Find where the given text appears and provide that cell's center as [X, Y] coordinate. 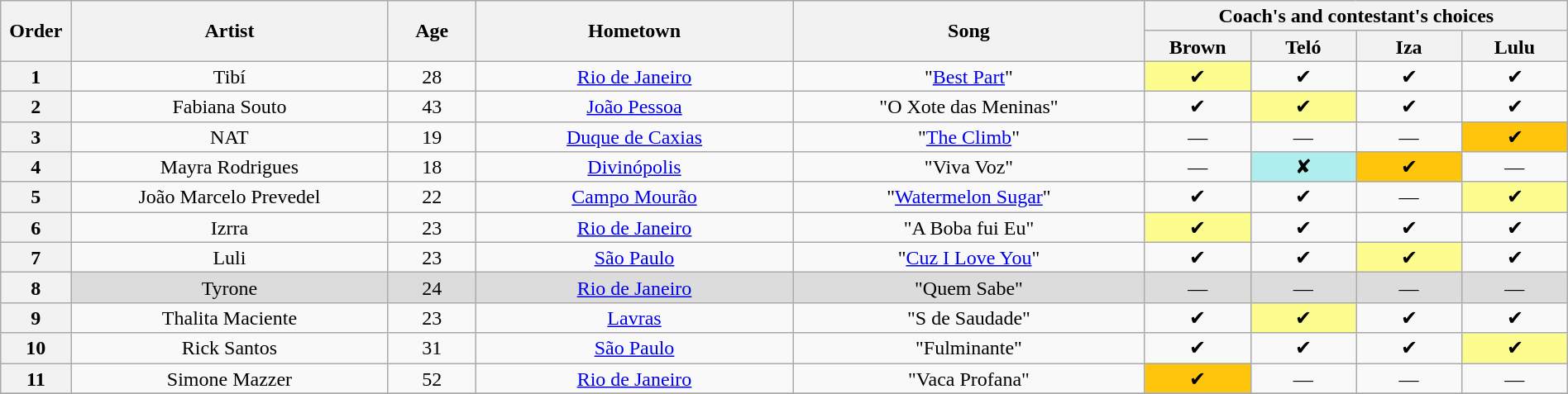
Order [36, 31]
"Quem Sabe" [969, 287]
Brown [1198, 46]
Duque de Caxias [633, 137]
"Fulminante" [969, 349]
"Watermelon Sugar" [969, 197]
Thalita Maciente [230, 317]
"Vaca Profana" [969, 378]
João Pessoa [633, 106]
3 [36, 137]
7 [36, 258]
"The Climb" [969, 137]
"A Boba fui Eu" [969, 228]
2 [36, 106]
Teló [1303, 46]
18 [432, 167]
Rick Santos [230, 349]
Lavras [633, 317]
22 [432, 197]
"Viva Voz" [969, 167]
24 [432, 287]
NAT [230, 137]
Artist [230, 31]
Mayra Rodrigues [230, 167]
Simone Mazzer [230, 378]
Hometown [633, 31]
Tyrone [230, 287]
Iza [1409, 46]
11 [36, 378]
Izrra [230, 228]
1 [36, 76]
✘ [1303, 167]
52 [432, 378]
"S de Saudade" [969, 317]
Fabiana Souto [230, 106]
9 [36, 317]
Divinópolis [633, 167]
43 [432, 106]
19 [432, 137]
Luli [230, 258]
6 [36, 228]
10 [36, 349]
8 [36, 287]
4 [36, 167]
Tibí [230, 76]
Lulu [1514, 46]
Coach's and contestant's choices [1356, 17]
João Marcelo Prevedel [230, 197]
5 [36, 197]
"O Xote das Meninas" [969, 106]
31 [432, 349]
Song [969, 31]
28 [432, 76]
Age [432, 31]
"Cuz I Love You" [969, 258]
"Best Part" [969, 76]
Campo Mourão [633, 197]
